Capture the cell that displays the provided text and extract its [X, Y] central coordinate. 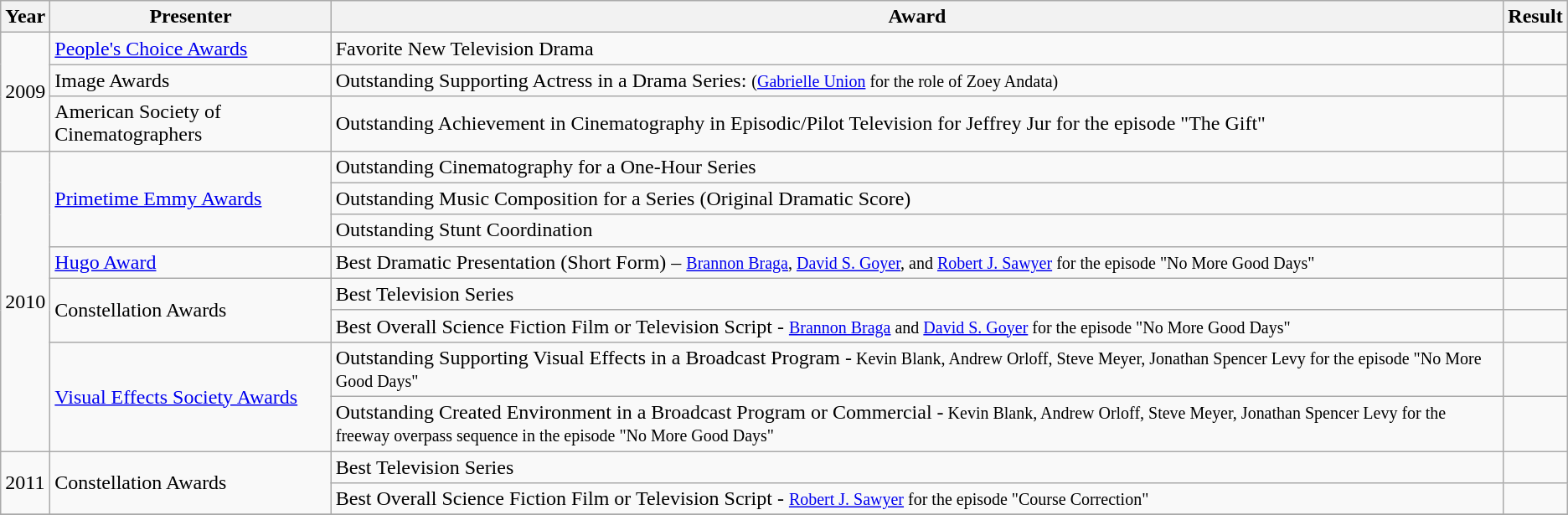
Best Dramatic Presentation (Short Form) – Brannon Braga, David S. Goyer, and Robert J. Sawyer for the episode "No More Good Days" [917, 262]
Result [1535, 17]
Best Overall Science Fiction Film or Television Script - Robert J. Sawyer for the episode "Course Correction" [917, 499]
American Society of Cinematographers [191, 124]
People's Choice Awards [191, 49]
Outstanding Achievement in Cinematography in Episodic/Pilot Television for Jeffrey Jur for the episode "The Gift" [917, 124]
2011 [25, 482]
Image Awards [191, 80]
Hugo Award [191, 262]
Outstanding Cinematography for a One-Hour Series [917, 167]
2009 [25, 92]
Year [25, 17]
Favorite New Television Drama [917, 49]
2010 [25, 301]
Best Overall Science Fiction Film or Television Script - Brannon Braga and David S. Goyer for the episode "No More Good Days" [917, 326]
Outstanding Supporting Actress in a Drama Series: (Gabrielle Union for the role of Zoey Andata) [917, 80]
Award [917, 17]
Primetime Emmy Awards [191, 198]
Outstanding Stunt Coordination [917, 230]
Presenter [191, 17]
Outstanding Music Composition for a Series (Original Dramatic Score) [917, 198]
Visual Effects Society Awards [191, 396]
